Capture the cell that displays the provided text and extract its [x, y] central coordinate. 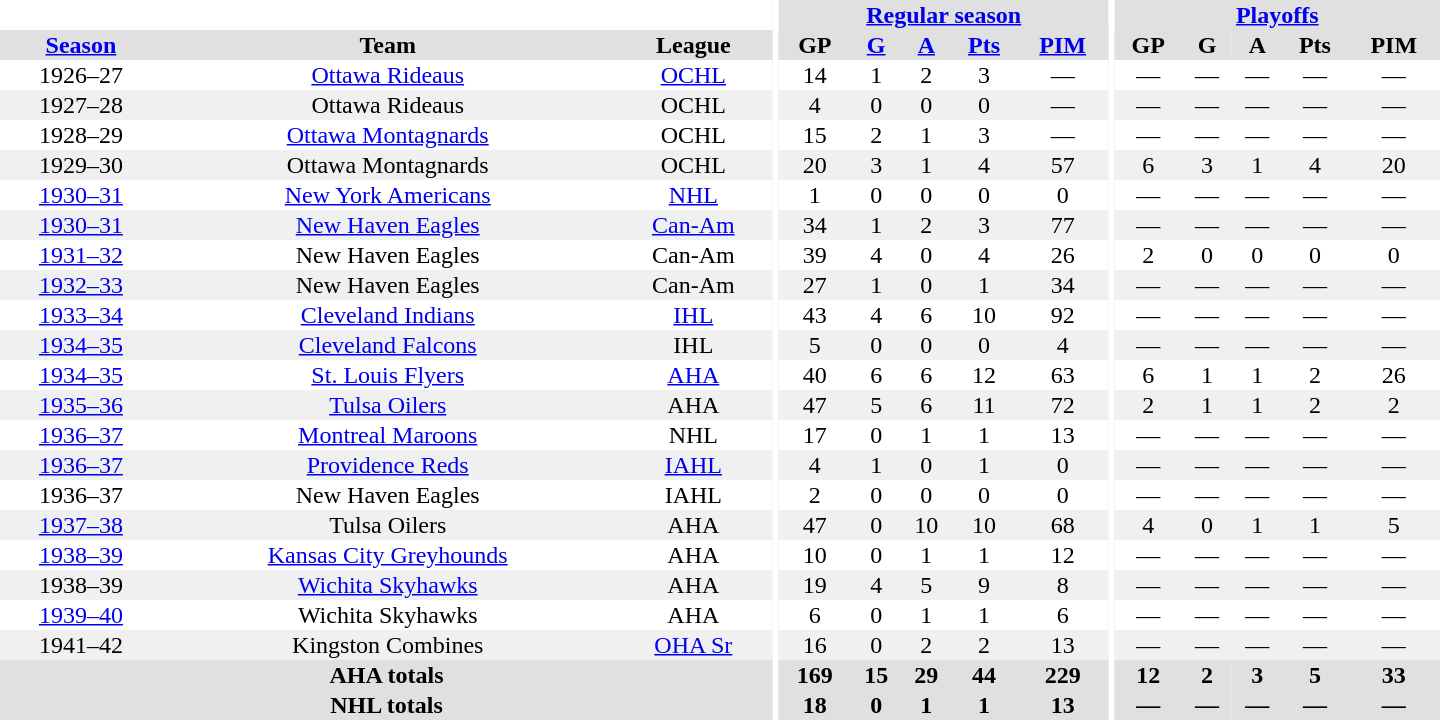
77 [1063, 225]
Cleveland Falcons [388, 345]
New York Americans [388, 195]
169 [816, 675]
Team [388, 45]
1932–33 [81, 285]
1931–32 [81, 255]
63 [1063, 375]
68 [1063, 525]
33 [1394, 675]
1933–34 [81, 315]
14 [816, 75]
1941–42 [81, 645]
57 [1063, 165]
AHA totals [386, 675]
1929–30 [81, 165]
1935–36 [81, 405]
Season [81, 45]
Providence Reds [388, 465]
17 [816, 435]
40 [816, 375]
Kingston Combines [388, 645]
Regular season [944, 15]
Kansas City Greyhounds [388, 555]
1928–29 [81, 135]
1937–38 [81, 525]
11 [984, 405]
16 [816, 645]
39 [816, 255]
229 [1063, 675]
43 [816, 315]
44 [984, 675]
Montreal Maroons [388, 435]
92 [1063, 315]
19 [816, 585]
1926–27 [81, 75]
NHL totals [386, 705]
9 [984, 585]
1927–28 [81, 105]
18 [816, 705]
72 [1063, 405]
27 [816, 285]
29 [926, 675]
8 [1063, 585]
Playoffs [1277, 15]
St. Louis Flyers [388, 375]
1939–40 [81, 615]
OHA Sr [694, 645]
League [694, 45]
Cleveland Indians [388, 315]
